From the cell containing the given text, extract its center point as (x, y) coordinate. 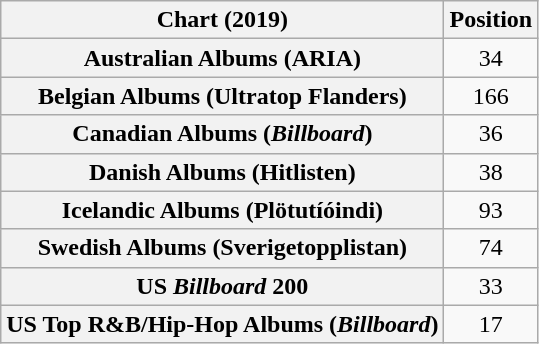
Canadian Albums (Billboard) (222, 134)
34 (491, 58)
Australian Albums (ARIA) (222, 58)
93 (491, 210)
Icelandic Albums (Plötutíóindi) (222, 210)
US Top R&B/Hip-Hop Albums (Billboard) (222, 324)
38 (491, 172)
36 (491, 134)
17 (491, 324)
US Billboard 200 (222, 286)
Swedish Albums (Sverigetopplistan) (222, 248)
33 (491, 286)
74 (491, 248)
Danish Albums (Hitlisten) (222, 172)
Position (491, 20)
Belgian Albums (Ultratop Flanders) (222, 96)
Chart (2019) (222, 20)
166 (491, 96)
